Pinpoint the cell where the given text exists, returning its [X, Y] midpoint coordinate. 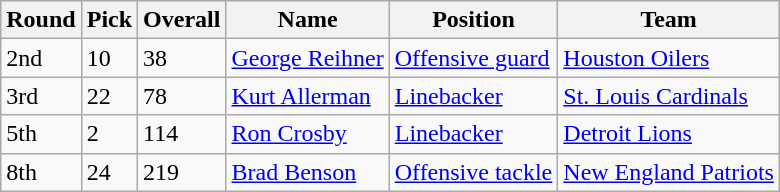
114 [182, 134]
Ron Crosby [308, 134]
10 [109, 58]
78 [182, 96]
Pick [109, 20]
Offensive guard [474, 58]
Detroit Lions [669, 134]
Team [669, 20]
5th [41, 134]
38 [182, 58]
2nd [41, 58]
New England Patriots [669, 172]
Name [308, 20]
8th [41, 172]
Brad Benson [308, 172]
22 [109, 96]
Houston Oilers [669, 58]
Overall [182, 20]
219 [182, 172]
2 [109, 134]
3rd [41, 96]
Offensive tackle [474, 172]
Round [41, 20]
George Reihner [308, 58]
Kurt Allerman [308, 96]
St. Louis Cardinals [669, 96]
24 [109, 172]
Position [474, 20]
